Pinpoint the cell where the given text exists, returning its [X, Y] midpoint coordinate. 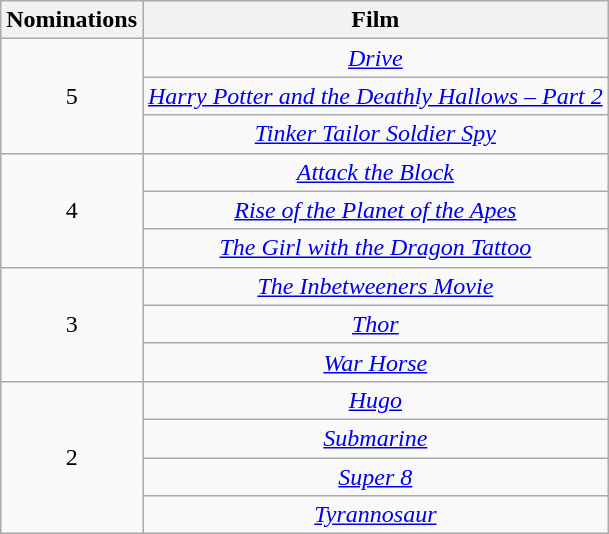
4 [72, 210]
Rise of the Planet of the Apes [375, 210]
Thor [375, 324]
The Girl with the Dragon Tattoo [375, 248]
Nominations [72, 20]
Attack the Block [375, 172]
Submarine [375, 438]
Tinker Tailor Soldier Spy [375, 134]
Harry Potter and the Deathly Hallows – Part 2 [375, 96]
War Horse [375, 362]
2 [72, 457]
Film [375, 20]
3 [72, 324]
Hugo [375, 400]
5 [72, 96]
Super 8 [375, 477]
The Inbetweeners Movie [375, 286]
Drive [375, 58]
Tyrannosaur [375, 515]
